For the text-containing cell, return its midpoint in (X, Y) coordinate format. 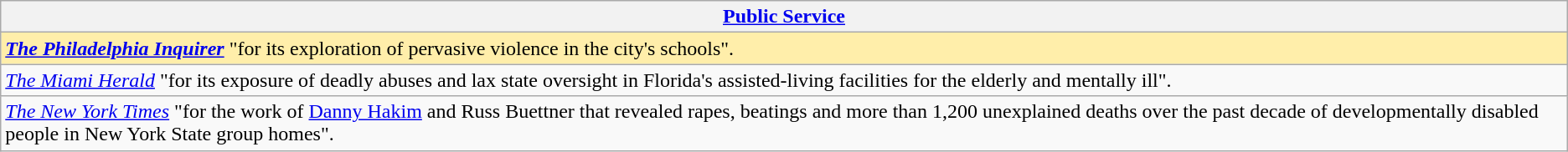
Public Service (784, 17)
The Philadelphia Inquirer "for its exploration of pervasive violence in the city's schools". (784, 48)
